Detect which cell encompasses the target text, then output its [x, y] center coordinate. 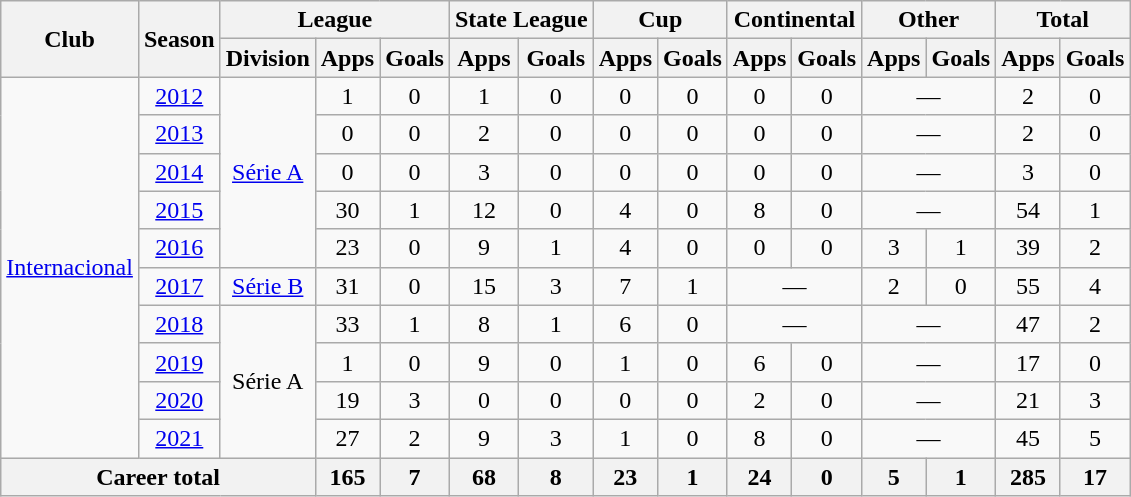
30 [347, 210]
165 [347, 477]
68 [484, 477]
Other [929, 20]
21 [1028, 400]
2014 [179, 172]
Total [1063, 20]
2013 [179, 134]
33 [347, 324]
Division [268, 58]
27 [347, 438]
24 [759, 477]
15 [484, 286]
45 [1028, 438]
19 [347, 400]
2021 [179, 438]
2020 [179, 400]
47 [1028, 324]
12 [484, 210]
2015 [179, 210]
285 [1028, 477]
54 [1028, 210]
Internacional [70, 268]
31 [347, 286]
Série B [268, 286]
State League [521, 20]
2018 [179, 324]
Season [179, 39]
2012 [179, 96]
Club [70, 39]
Continental [794, 20]
55 [1028, 286]
39 [1028, 248]
Career total [158, 477]
2017 [179, 286]
League [334, 20]
Cup [660, 20]
2016 [179, 248]
2019 [179, 362]
